Search for the cell housing the specified text and yield its [x, y] center coordinate. 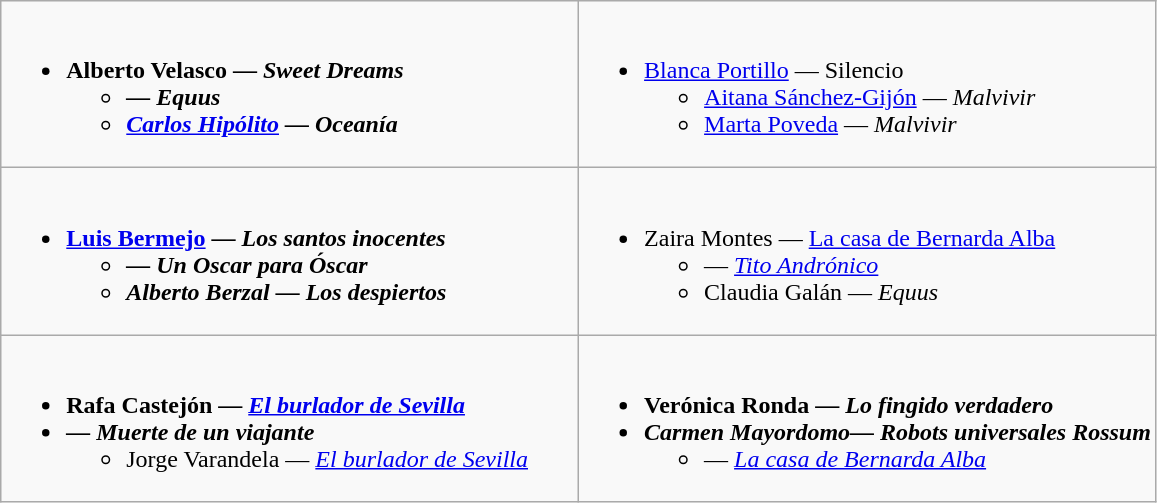
Luis Bermejo — Los santos inocentes — Un Oscar para ÓscarAlberto Berzal — Los despiertos [290, 252]
Alberto Velasco — Sweet Dreams — EquusCarlos Hipólito — Oceanía [290, 84]
Blanca Portillo — SilencioAitana Sánchez-Gijón — MalvivirMarta Poveda — Malvivir [868, 84]
Rafa Castejón — El burlador de Sevilla — Muerte de un viajanteJorge Varandela — El burlador de Sevilla [290, 418]
Verónica Ronda — Lo fingido verdaderoCarmen Mayordomo— Robots universales Rossum — La casa de Bernarda Alba [868, 418]
Zaira Montes — La casa de Bernarda Alba — Tito AndrónicoClaudia Galán — Equus [868, 252]
